For the text-containing cell, return its midpoint in [x, y] coordinate format. 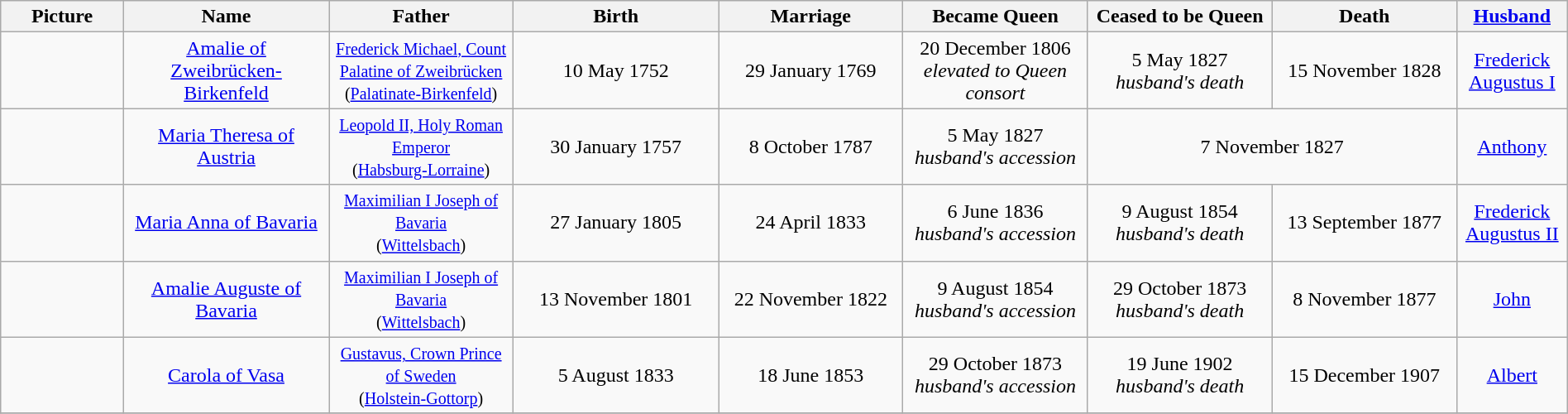
29 October 1873husband's accession [996, 375]
Picture [63, 17]
Birth [616, 17]
24 April 1833 [810, 223]
5 May 1827husband's death [1179, 70]
29 January 1769 [810, 70]
15 December 1907 [1365, 375]
27 January 1805 [616, 223]
Amalie of Zweibrücken-Birkenfeld [227, 70]
Death [1365, 17]
5 May 1827husband's accession [996, 147]
John [1512, 299]
9 August 1854husband's accession [996, 299]
Name [227, 17]
Ceased to be Queen [1179, 17]
Anthony [1512, 147]
Frederick Augustus I [1512, 70]
Father [422, 17]
6 June 1836husband's accession [996, 223]
Gustavus, Crown Prince of Sweden(Holstein-Gottorp) [422, 375]
13 November 1801 [616, 299]
Husband [1512, 17]
Frederick Michael, Count Palatine of Zweibrücken(Palatinate-Birkenfeld) [422, 70]
13 September 1877 [1365, 223]
Albert [1512, 375]
Marriage [810, 17]
Amalie Auguste of Bavaria [227, 299]
18 June 1853 [810, 375]
5 August 1833 [616, 375]
Leopold II, Holy Roman Emperor(Habsburg-Lorraine) [422, 147]
Maria Theresa of Austria [227, 147]
Became Queen [996, 17]
8 October 1787 [810, 147]
Maria Anna of Bavaria [227, 223]
8 November 1877 [1365, 299]
10 May 1752 [616, 70]
Carola of Vasa [227, 375]
20 December 1806elevated to Queen consort [996, 70]
15 November 1828 [1365, 70]
Frederick Augustus II [1512, 223]
7 November 1827 [1272, 147]
19 June 1902husband's death [1179, 375]
9 August 1854husband's death [1179, 223]
30 January 1757 [616, 147]
22 November 1822 [810, 299]
29 October 1873husband's death [1179, 299]
